Return (x, y) of the center of cell containing provided text 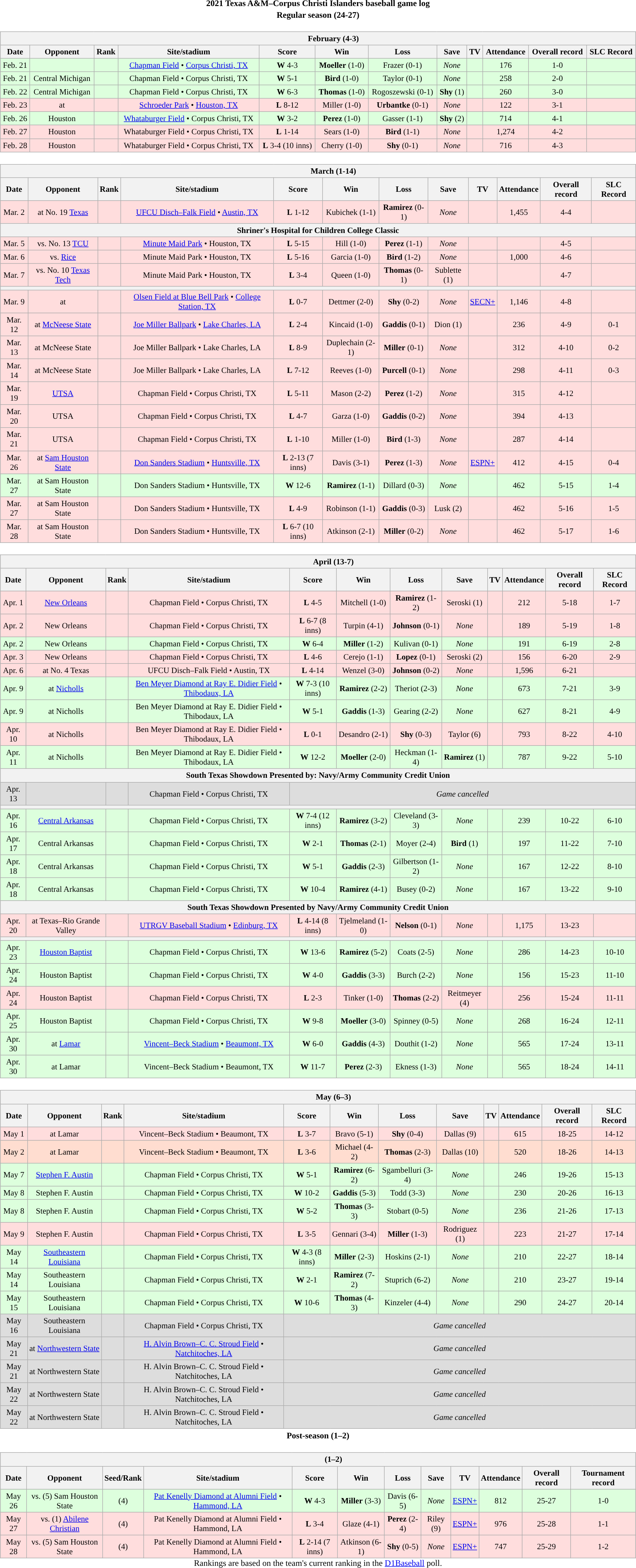
W 3-2 (287, 119)
Mar. 12 (14, 325)
Apr. 1 (13, 602)
May 7 (14, 1175)
4-6 (566, 257)
L 8-9 (298, 347)
Davis (3-1) (351, 462)
Moeller (3-0) (363, 1021)
4-4 (566, 212)
5-17 (566, 531)
February (4-3) (318, 38)
8-10 (615, 866)
3-9 (615, 688)
at No. 4 Texas (66, 670)
Reitmeyer (4) (464, 998)
5-10 (615, 757)
312 (519, 347)
122 (505, 105)
176 (505, 65)
April (13-7) (318, 561)
Kulivan (0-1) (416, 644)
Perez (1-3) (404, 462)
714 (505, 119)
Ekness (1-3) (416, 1067)
Ramirez (5-2) (363, 952)
Duplechain (2-1) (351, 347)
Gaddis (0-2) (404, 416)
Apr. 23 (13, 952)
W 4-0 (313, 975)
Thomas (2-3) (407, 1151)
Rogoszewski (0-1) (402, 92)
Garza (1-0) (351, 416)
Glaze (4-1) (361, 1524)
L 3-7 (307, 1134)
0-1 (614, 325)
394 (519, 416)
6-21 (570, 670)
W 10-4 (313, 889)
6-10 (615, 820)
16-13 (614, 1193)
11-22 (570, 843)
L 7-12 (298, 371)
Riley (9) (436, 1524)
21-27 (567, 1234)
Apr. 17 (13, 843)
Thomas (2-1) (363, 843)
673 (524, 688)
Tournament record (603, 1477)
260 (505, 92)
Perez (1-0) (341, 119)
14-13 (614, 1151)
Kubichek (1-1) (351, 212)
14-12 (614, 1134)
L 3-4 (10 inns) (287, 145)
at Texas–Rio Grande Valley (66, 926)
South Texas Showdown Presented by: Navy/Army Community Credit Union (318, 775)
Perez (2-3) (363, 1067)
812 (500, 1501)
Mar. 6 (14, 257)
239 (524, 820)
19-14 (614, 1280)
Ramirez (2-2) (363, 688)
Wenzel (3-0) (363, 670)
May 28 (13, 1546)
Miller (1-3) (407, 1234)
W 10-6 (307, 1303)
L 1-10 (298, 439)
L 5-16 (298, 257)
L 3-6 (307, 1151)
16-24 (570, 1021)
520 (520, 1151)
Dion (1) (448, 325)
716 (505, 145)
18-25 (567, 1134)
Dallas (9) (460, 1134)
Seroski (2) (464, 657)
Cleveland (3-3) (416, 820)
315 (519, 394)
20-14 (614, 1303)
Gennari (3-4) (354, 1234)
Burch (2-2) (416, 975)
at No. 19 Texas (63, 212)
18-14 (614, 1257)
W 7-3 (10 inns) (313, 688)
Feb. 28 (15, 145)
L 3-5 (307, 1234)
Gaddis (3-3) (363, 975)
Gaddis (1-3) (363, 712)
Apr. 11 (13, 757)
Miller (1-2) (363, 644)
4-2 (557, 132)
412 (519, 462)
Mitchell (1-0) (363, 602)
Ramirez (1) (464, 757)
Mar. 21 (14, 439)
Thomas (0-1) (404, 275)
Mar. 9 (14, 302)
Dettmer (2-0) (351, 302)
L 2-3 (313, 998)
Bird (1-3) (404, 439)
L 4-7 (298, 416)
May 27 (13, 1524)
Sublette (1) (448, 275)
Gearing (2-2) (416, 712)
Mar. 14 (14, 371)
Apr. 25 (13, 1021)
Feb. 27 (15, 132)
Rodriguez (1) (460, 1234)
Shy (2) (452, 119)
Ramirez (1-1) (351, 485)
Nelson (0-1) (416, 926)
9-22 (570, 757)
Atkinson (2-1) (351, 531)
Feb. 22 (15, 92)
976 (500, 1524)
268 (524, 1021)
1,146 (519, 302)
15-13 (614, 1175)
Ramirez (7-2) (354, 1280)
5-18 (570, 602)
Urbantke (0-1) (402, 105)
(1–2) (318, 1459)
Schroeder Park • Houston, TX (188, 105)
5-15 (566, 485)
7-21 (570, 688)
May 9 (14, 1234)
0-4 (614, 462)
L 4-14 (8 inns) (313, 926)
Johnson (0-2) (416, 670)
Ramirez (0-1) (404, 212)
24-27 (567, 1303)
vs. (1) Abilene Christian (65, 1524)
2-8 (615, 644)
Perez (2-4) (402, 1524)
Bravo (5-1) (354, 1134)
1-8 (615, 626)
4-15 (566, 462)
L 5-11 (298, 394)
L 6-7 (10 inns) (298, 531)
11-11 (615, 998)
1-5 (614, 508)
UTRGV Baseball Stadium • Edinburg, TX (209, 926)
SECN+ (483, 302)
Sears (1-0) (341, 132)
Apr. 13 (13, 793)
4-1 (557, 119)
Theriot (2-3) (416, 688)
1,274 (505, 132)
5-19 (570, 626)
0-3 (614, 371)
Tinker (1-0) (363, 998)
8-22 (570, 734)
Queen (1-0) (351, 275)
17-13 (614, 1211)
Apr. 6 (13, 670)
May (6–3) (318, 1097)
Cherry (1-0) (341, 145)
L 2-13 (7 inns) (298, 462)
Hoskins (2-1) (407, 1257)
Bird (1-0) (341, 78)
10-10 (615, 952)
South Texas Showdown Presented by Navy/Army Community Credit Union (318, 907)
Heckman (1-4) (416, 757)
7-10 (615, 843)
Moeller (2-0) (363, 757)
22-27 (567, 1257)
May 16 (14, 1325)
Reeves (1-0) (351, 371)
4-11 (566, 371)
10-22 (570, 820)
2-9 (615, 657)
L 4-6 (313, 657)
Thomas (2-2) (416, 998)
Mar. 20 (14, 416)
Ramirez (1-2) (416, 602)
Hill (1-0) (351, 243)
258 (505, 78)
Stobart (0-5) (407, 1211)
Mar. 19 (14, 394)
W 12-6 (298, 485)
Cerejo (1-1) (363, 657)
Ramirez (6-2) (354, 1175)
Miller (3-3) (361, 1501)
Apr. 16 (13, 820)
8-21 (570, 712)
Lopez (0-1) (416, 657)
Gaddis (0-1) (404, 325)
1,000 (519, 257)
Davis (6-5) (402, 1501)
Mar. 2 (14, 212)
256 (524, 998)
vs. Rice (63, 257)
Perez (1-2) (404, 394)
5-16 (566, 508)
Tjelmeland (1-0) (363, 926)
Shy (0-2) (404, 302)
6-19 (570, 644)
May 26 (13, 1501)
1,175 (524, 926)
15-24 (570, 998)
11-10 (615, 975)
Mar. 5 (14, 243)
Apr. 10 (13, 734)
Thomas (4-3) (354, 1303)
212 (524, 602)
L 5-15 (298, 243)
189 (524, 626)
W 13-6 (313, 952)
18-26 (567, 1151)
Olsen Field at Blue Bell Park • College Station, TX (197, 302)
12-22 (570, 866)
Spinney (0-5) (416, 1021)
Mar. 7 (14, 275)
230 (520, 1193)
25-28 (546, 1524)
vs. No. 13 TCU (63, 243)
Shy (0-5) (402, 1546)
Miller (2-3) (354, 1257)
Todd (3-3) (407, 1193)
4-5 (566, 243)
Apr. 20 (13, 926)
May 2 (14, 1151)
20-26 (567, 1193)
Perez (1-1) (404, 243)
L 4-9 (298, 508)
15-23 (570, 975)
W 11-7 (313, 1067)
23-27 (567, 1280)
Bird (1-2) (404, 257)
Lusk (2) (448, 508)
17-14 (614, 1234)
3-0 (557, 92)
Robinson (1-1) (351, 508)
Miller (0-1) (404, 347)
13-22 (570, 889)
L 4-5 (313, 602)
Mason (2-2) (351, 394)
Purcell (0-1) (404, 371)
197 (524, 843)
14-11 (615, 1067)
Ramirez (3-2) (363, 820)
Dallas (10) (460, 1151)
L 8-12 (287, 105)
Desandro (2-1) (363, 734)
Douthit (1-2) (416, 1044)
19-26 (567, 1175)
Thomas (3-3) (354, 1211)
14-23 (570, 952)
L 2-4 (298, 325)
4-12 (566, 394)
17-24 (570, 1044)
W 4-3 (8 inns) (307, 1257)
Taylor (0-1) (402, 78)
Gaddis (2-3) (363, 866)
290 (520, 1303)
12-11 (615, 1021)
Gaddis (4-3) (363, 1044)
246 (520, 1175)
Seroski (1) (464, 602)
Coats (2-5) (416, 952)
L 0-1 (313, 734)
21-26 (567, 1211)
Thomas (1-0) (341, 92)
Kinzeler (4-4) (407, 1303)
Shy (0-3) (416, 734)
25-29 (546, 1546)
Seed/Rank (123, 1477)
1,455 (519, 212)
4-3 (557, 145)
L 4-14 (313, 670)
Feb. 23 (15, 105)
747 (500, 1546)
Kincaid (1-0) (351, 325)
Busey (0-2) (416, 889)
1,596 (524, 670)
4-8 (566, 302)
18-24 (570, 1067)
627 (524, 712)
W 12-2 (313, 757)
Feb. 26 (15, 119)
Stuprich (6-2) (407, 1280)
W 6-4 (313, 644)
Sgambelluri (3-4) (407, 1175)
Frazer (0-1) (402, 65)
Moeller (1-0) (341, 65)
W 9-8 (313, 1021)
25-27 (546, 1501)
Mar. 13 (14, 347)
W 5-2 (307, 1211)
Ramirez (4-1) (363, 889)
1-7 (615, 602)
Turpin (4-1) (363, 626)
Apr. 3 (13, 657)
Gaddis (0-3) (404, 508)
6-20 (570, 657)
Gasser (1-1) (402, 119)
Shy (0-4) (407, 1134)
298 (519, 371)
W 7-4 (12 inns) (313, 820)
0-2 (614, 347)
615 (520, 1134)
3-1 (557, 105)
L 6-7 (8 inns) (313, 626)
L 2-14 (7 inns) (315, 1546)
Atkinson (6-1) (361, 1546)
4-13 (566, 416)
1-4 (614, 485)
W 10-2 (307, 1193)
Garcia (1-0) (351, 257)
Bird (1) (464, 843)
Gilbertson (1-2) (416, 866)
787 (524, 757)
13-23 (570, 926)
W 6-0 (313, 1044)
13-11 (615, 1044)
L 1-12 (298, 212)
L 0-7 (298, 302)
191 (524, 644)
May 1 (14, 1134)
Shy (0-1) (402, 145)
vs. No. 10 Texas Tech (63, 275)
Johnson (0-1) (416, 626)
Taylor (6) (464, 734)
793 (524, 734)
Mar. 26 (14, 462)
1-6 (614, 531)
March (1-14) (318, 171)
L 1-14 (287, 132)
Moyer (2-4) (416, 843)
286 (524, 952)
1-1 (603, 1524)
1-2 (603, 1546)
Shriner's Hospital for Children College Classic (318, 230)
4-7 (566, 275)
Bird (1-1) (402, 132)
Dillard (0-3) (404, 485)
Miller (0-2) (404, 531)
2-0 (557, 78)
9-10 (615, 889)
Michael (4-2) (354, 1151)
W 6-3 (287, 92)
Shy (1) (452, 92)
Mar. 28 (14, 531)
287 (519, 439)
May 15 (14, 1303)
Gaddis (5-3) (354, 1193)
4-14 (566, 439)
223 (520, 1234)
